For the text-containing cell, return its midpoint in [X, Y] coordinate format. 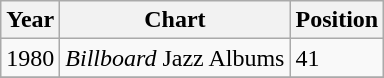
Billboard Jazz Albums [175, 58]
Year [30, 20]
41 [337, 58]
1980 [30, 58]
Chart [175, 20]
Position [337, 20]
